Extract the (x, y) coordinate from the center of the cell holding the provided text.  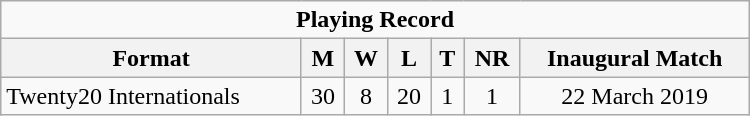
22 March 2019 (634, 96)
Inaugural Match (634, 58)
T (448, 58)
Format (152, 58)
20 (410, 96)
NR (492, 58)
W (366, 58)
8 (366, 96)
M (322, 58)
L (410, 58)
Twenty20 Internationals (152, 96)
Playing Record (375, 20)
30 (322, 96)
